Scan for the cell matching the given text and deliver its [x, y] coordinate at center. 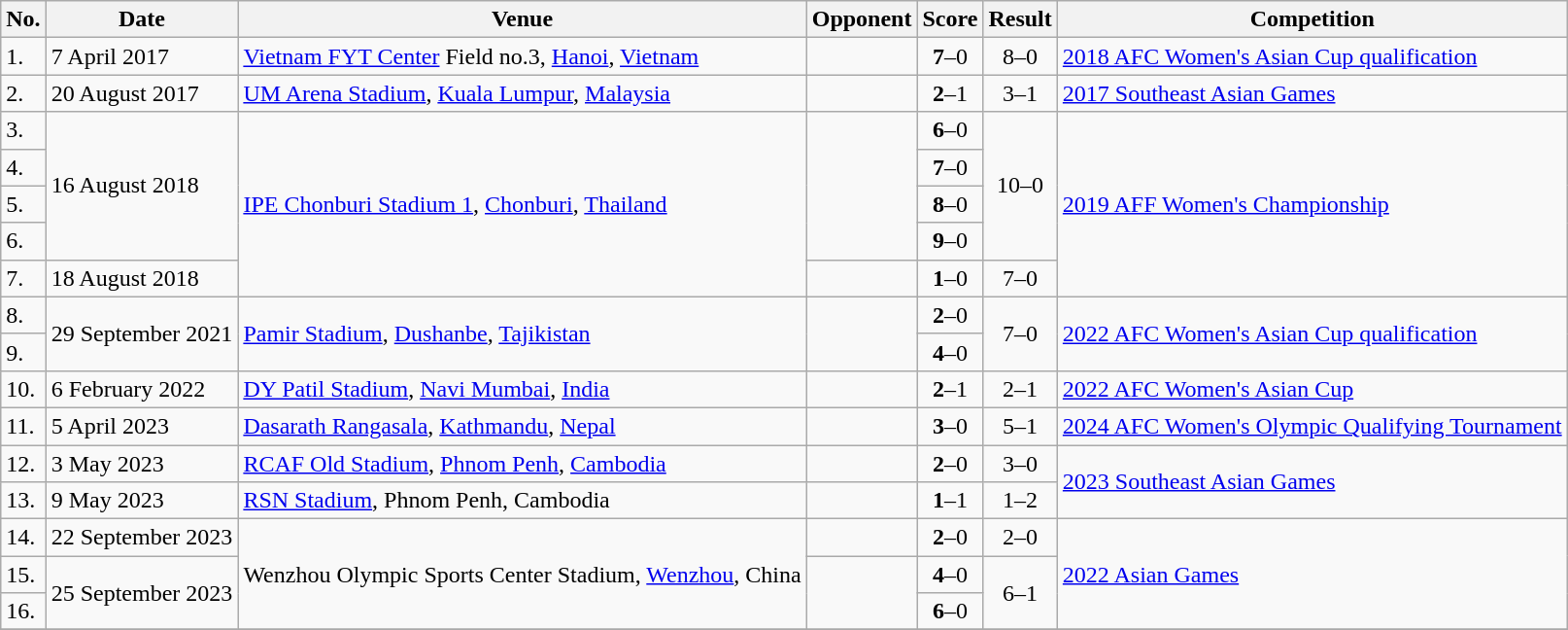
9 May 2023 [142, 501]
3. [23, 130]
14. [23, 538]
Score [950, 19]
2022 AFC Women's Asian Cup qualification [1312, 333]
2023 Southeast Asian Games [1312, 482]
2019 AFF Women's Championship [1312, 204]
13. [23, 501]
Result [1020, 19]
16. [23, 612]
1–0 [950, 278]
1. [23, 56]
12. [23, 464]
6 February 2022 [142, 389]
Vietnam FYT Center Field no.3, Hanoi, Vietnam [523, 56]
2. [23, 93]
7 April 2017 [142, 56]
11. [23, 426]
UM Arena Stadium, Kuala Lumpur, Malaysia [523, 93]
1–1 [950, 501]
29 September 2021 [142, 333]
15. [23, 575]
Date [142, 19]
22 September 2023 [142, 538]
6. [23, 241]
16 August 2018 [142, 186]
IPE Chonburi Stadium 1, Chonburi, Thailand [523, 204]
1–2 [1020, 501]
DY Patil Stadium, Navi Mumbai, India [523, 389]
2024 AFC Women's Olympic Qualifying Tournament [1312, 426]
5–1 [1020, 426]
4. [23, 167]
Competition [1312, 19]
9–0 [950, 241]
2022 Asian Games [1312, 575]
RCAF Old Stadium, Phnom Penh, Cambodia [523, 464]
No. [23, 19]
6–1 [1020, 593]
Pamir Stadium, Dushanbe, Tajikistan [523, 333]
2022 AFC Women's Asian Cup [1312, 389]
2017 Southeast Asian Games [1312, 93]
10–0 [1020, 186]
8. [23, 315]
5. [23, 204]
Opponent [862, 19]
25 September 2023 [142, 593]
3–1 [1020, 93]
18 August 2018 [142, 278]
Dasarath Rangasala, Kathmandu, Nepal [523, 426]
7. [23, 278]
2018 AFC Women's Asian Cup qualification [1312, 56]
20 August 2017 [142, 93]
3 May 2023 [142, 464]
RSN Stadium, Phnom Penh, Cambodia [523, 501]
Venue [523, 19]
9. [23, 352]
5 April 2023 [142, 426]
Wenzhou Olympic Sports Center Stadium, Wenzhou, China [523, 575]
10. [23, 389]
